Determine the [x, y] coordinate at the center of the cell enclosing the given text.  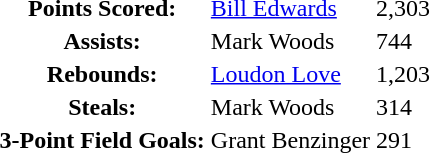
Loudon Love [290, 74]
